Locate the cell with the specified text and output its (X, Y) center coordinate. 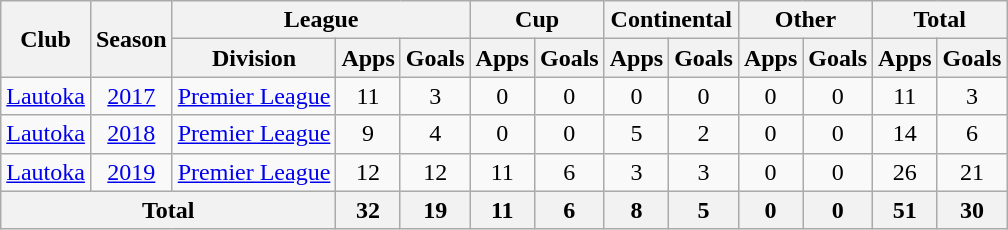
Season (131, 39)
30 (972, 210)
8 (636, 210)
19 (435, 210)
2017 (131, 96)
9 (368, 134)
Division (254, 58)
Cup (537, 20)
League (321, 20)
32 (368, 210)
Club (46, 39)
4 (435, 134)
51 (905, 210)
14 (905, 134)
Other (805, 20)
Continental (671, 20)
21 (972, 172)
2019 (131, 172)
2018 (131, 134)
26 (905, 172)
2 (704, 134)
